Capture the cell that displays the provided text and extract its [x, y] central coordinate. 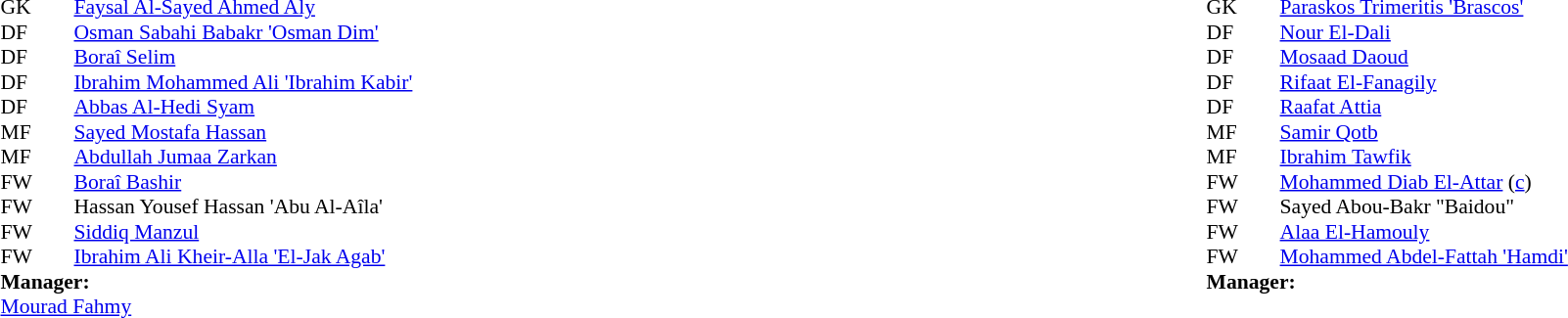
Osman Sabahi Babakr 'Osman Dim' [244, 32]
Sayed Abou-Bakr "Baidou" [1424, 206]
Samir Qotb [1424, 132]
Hassan Yousef Hassan 'Abu Al-Aîla' [244, 206]
Alaa El-Hamouly [1424, 232]
Rifaat El-Fanagily [1424, 82]
Mohammed Abdel-Fattah 'Hamdi' [1424, 257]
Ibrahim Tawfik [1424, 158]
Nour El-Dali [1424, 32]
Siddiq Manzul [244, 232]
Raafat Attia [1424, 107]
Boraî Bashir [244, 182]
Ibrahim Mohammed Ali 'Ibrahim Kabir' [244, 82]
Boraî Selim [244, 58]
Ibrahim Ali Kheir-Alla 'El-Jak Agab' [244, 257]
Mohammed Diab El-Attar (c) [1424, 182]
Sayed Mostafa Hassan [244, 132]
Abdullah Jumaa Zarkan [244, 158]
Mosaad Daoud [1424, 58]
Abbas Al-Hedi Syam [244, 107]
